Locate the cell with the specified text and output its (X, Y) center coordinate. 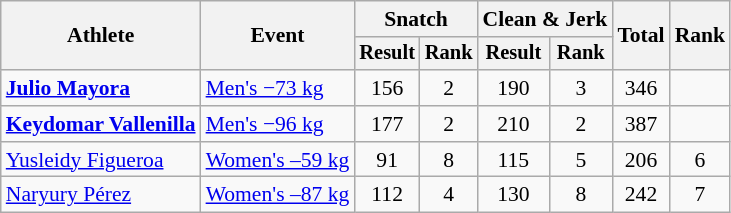
130 (513, 195)
346 (640, 88)
177 (387, 124)
3 (580, 88)
206 (640, 160)
Naryury Pérez (101, 195)
91 (387, 160)
5 (580, 160)
156 (387, 88)
Event (278, 36)
Julio Mayora (101, 88)
Women's –59 kg (278, 160)
115 (513, 160)
387 (640, 124)
Men's −73 kg (278, 88)
190 (513, 88)
Men's −96 kg (278, 124)
Snatch (416, 19)
4 (449, 195)
Women's –87 kg (278, 195)
Total (640, 36)
210 (513, 124)
6 (700, 160)
7 (700, 195)
Yusleidy Figueroa (101, 160)
Clean & Jerk (544, 19)
242 (640, 195)
Keydomar Vallenilla (101, 124)
112 (387, 195)
Athlete (101, 36)
